Provide the [X, Y] coordinate of the cell's center where the given text is located.  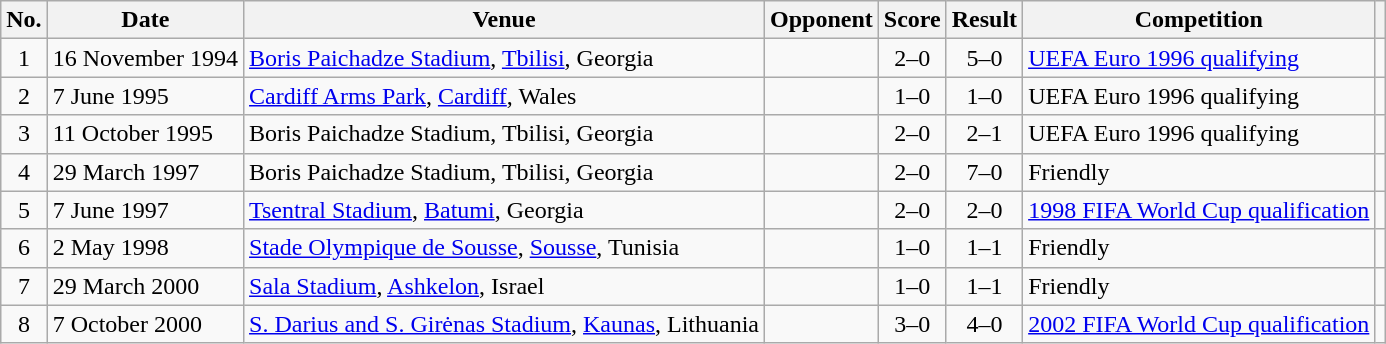
2002 FIFA World Cup qualification [1199, 324]
5–0 [984, 58]
5 [24, 210]
29 March 2000 [145, 286]
6 [24, 248]
Score [912, 20]
29 March 1997 [145, 172]
7 [24, 286]
16 November 1994 [145, 58]
2 [24, 96]
Stade Olympique de Sousse, Sousse, Tunisia [504, 248]
7–0 [984, 172]
Sala Stadium, Ashkelon, Israel [504, 286]
7 June 1997 [145, 210]
8 [24, 324]
Opponent [822, 20]
Competition [1199, 20]
4–0 [984, 324]
Tsentral Stadium, Batumi, Georgia [504, 210]
Result [984, 20]
Venue [504, 20]
1 [24, 58]
7 October 2000 [145, 324]
3–0 [912, 324]
1998 FIFA World Cup qualification [1199, 210]
7 June 1995 [145, 96]
2–1 [984, 134]
2 May 1998 [145, 248]
S. Darius and S. Girėnas Stadium, Kaunas, Lithuania [504, 324]
Date [145, 20]
Cardiff Arms Park, Cardiff, Wales [504, 96]
4 [24, 172]
11 October 1995 [145, 134]
No. [24, 20]
3 [24, 134]
